Return (x, y) of the center of cell containing provided text 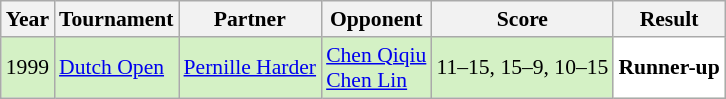
Pernille Harder (250, 68)
Runner-up (668, 68)
Year (28, 19)
1999 (28, 68)
Dutch Open (116, 68)
Chen Qiqiu Chen Lin (376, 68)
11–15, 15–9, 10–15 (522, 68)
Result (668, 19)
Partner (250, 19)
Opponent (376, 19)
Tournament (116, 19)
Score (522, 19)
